For the text-containing cell, return its midpoint in [x, y] coordinate format. 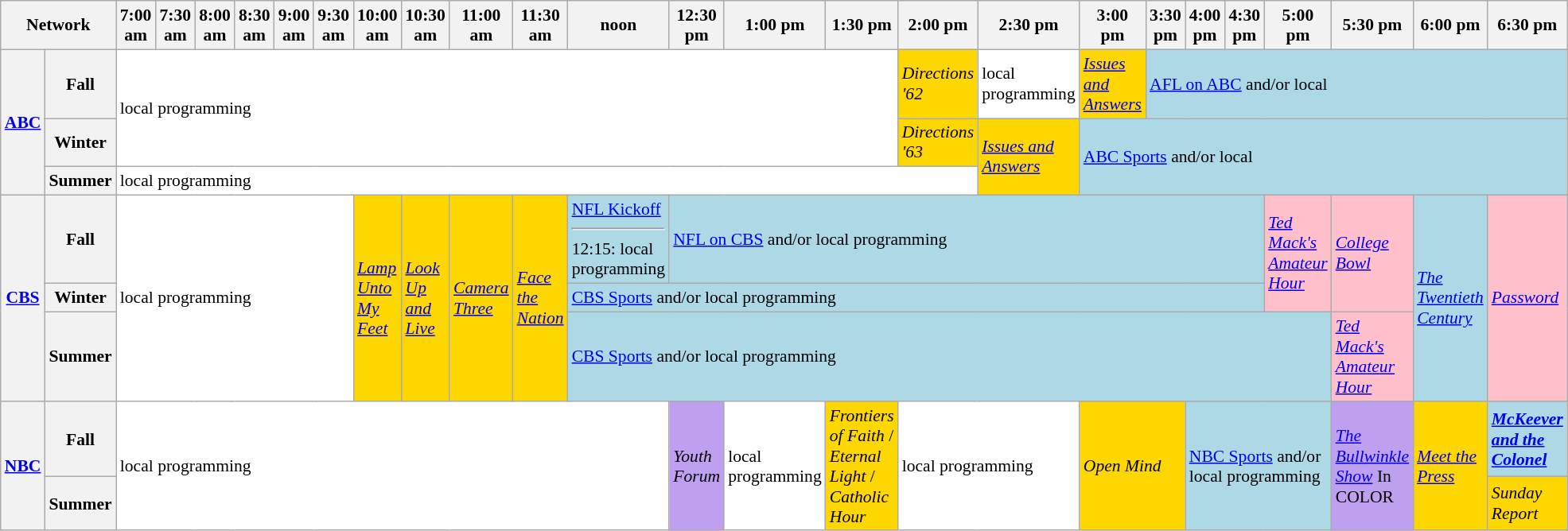
8:30 am [255, 25]
6:00 pm [1450, 25]
2:00 pm [938, 25]
Sunday Report [1527, 504]
Camera Three [481, 299]
Frontiers of Faith / Eternal Light / Catholic Hour [862, 466]
1:00 pm [775, 25]
NFL Kickoff12:15: local programming [619, 240]
The Bullwinkle Show In COLOR [1372, 466]
Look Up and Live [425, 299]
Meet the Press [1450, 466]
5:00 pm [1298, 25]
Directions '63 [938, 143]
10:30 am [425, 25]
noon [619, 25]
Directions '62 [938, 84]
7:30 am [175, 25]
ABC [23, 122]
NBC Sports and/or local programming [1259, 466]
NBC [23, 466]
ABC Sports and/or local [1324, 157]
4:00 pm [1205, 25]
College Bowl [1372, 254]
11:30 am [541, 25]
1:30 pm [862, 25]
McKeever and the Colonel [1527, 440]
Network [59, 25]
12:30 pm [697, 25]
Password [1527, 299]
8:00 am [215, 25]
AFL on ABC and/or local [1356, 84]
9:30 am [333, 25]
Youth Forum [697, 466]
CBS [23, 299]
2:30 pm [1029, 25]
6:30 pm [1527, 25]
The Twentieth Century [1450, 299]
10:00 am [377, 25]
3:30 pm [1165, 25]
Open Mind [1133, 466]
Lamp Unto My Feet [377, 299]
5:30 pm [1372, 25]
11:00 am [481, 25]
NFL on CBS and/or local programming [967, 240]
Face the Nation [541, 299]
9:00 am [294, 25]
3:00 pm [1112, 25]
7:00 am [136, 25]
4:30 pm [1244, 25]
